Extract the [X, Y] coordinate from the center of the cell holding the provided text.  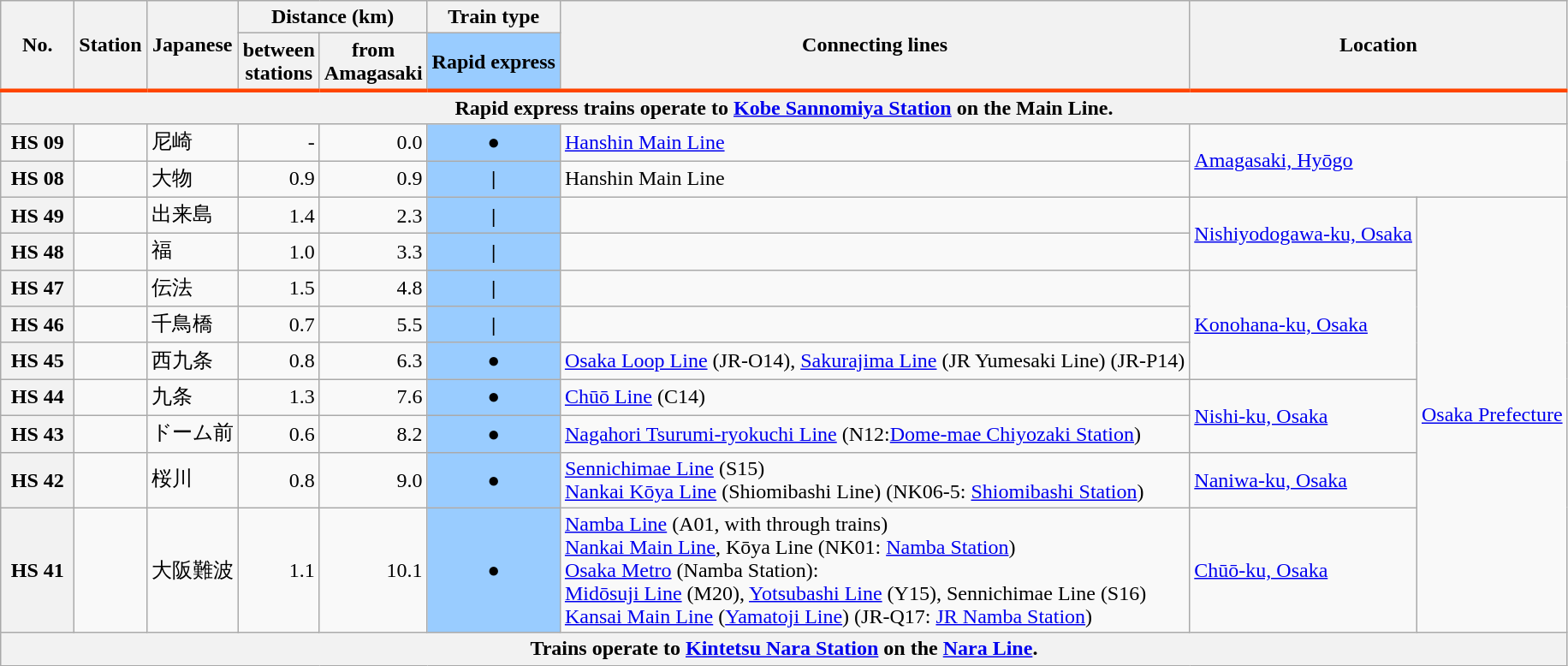
3.3 [373, 252]
5.5 [373, 325]
Rapid express [493, 62]
Osaka Loop Line (JR-O14), Sakurajima Line (JR Yumesaki Line) (JR-P14) [875, 361]
0.6 [279, 433]
Trains operate to Kintetsu Nara Station on the Nara Line. [784, 649]
4.8 [373, 288]
Nagahori Tsurumi-ryokuchi Line (N12:Dome-mae Chiyozaki Station) [875, 433]
- [279, 142]
Amagasaki, Hyōgo [1378, 161]
2.3 [373, 216]
0.0 [373, 142]
Train type [493, 17]
HS 43 [38, 433]
HS 44 [38, 397]
1.4 [279, 216]
福 [192, 252]
HS 47 [38, 288]
大阪難波 [192, 570]
ドーム前 [192, 433]
6.3 [373, 361]
Osaka Prefecture [1492, 414]
HS 42 [38, 479]
HS 45 [38, 361]
fromAmagasaki [373, 62]
Naniwa-ku, Osaka [1304, 479]
8.2 [373, 433]
Nishiyodogawa-ku, Osaka [1304, 233]
HS 46 [38, 325]
伝法 [192, 288]
Distance (km) [332, 17]
betweenstations [279, 62]
Chūō-ku, Osaka [1304, 570]
1.0 [279, 252]
九条 [192, 397]
1.1 [279, 570]
尼崎 [192, 142]
Nishi-ku, Osaka [1304, 416]
1.5 [279, 288]
Location [1378, 46]
Konohana-ku, Osaka [1304, 324]
No. [38, 46]
HS 48 [38, 252]
HS 41 [38, 570]
Connecting lines [875, 46]
Chūō Line (C14) [875, 397]
HS 09 [38, 142]
1.3 [279, 397]
10.1 [373, 570]
9.0 [373, 479]
HS 49 [38, 216]
Station [110, 46]
大物 [192, 180]
桜川 [192, 479]
西九条 [192, 361]
7.6 [373, 397]
Japanese [192, 46]
0.7 [279, 325]
千鳥橋 [192, 325]
Sennichimae Line (S15) Nankai Kōya Line (Shiomibashi Line) (NK06-5: Shiomibashi Station) [875, 479]
Rapid express trains operate to Kobe Sannomiya Station on the Main Line. [784, 107]
HS 08 [38, 180]
出来島 [192, 216]
